Scan for the cell matching the given text and deliver its (X, Y) coordinate at center. 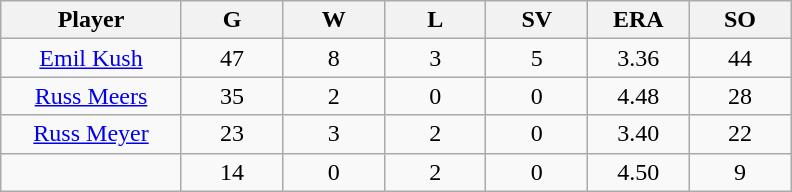
22 (740, 134)
4.50 (639, 172)
ERA (639, 20)
23 (232, 134)
SO (740, 20)
8 (334, 58)
Player (92, 20)
Russ Meers (92, 96)
3.40 (639, 134)
3.36 (639, 58)
Emil Kush (92, 58)
5 (537, 58)
4.48 (639, 96)
9 (740, 172)
Russ Meyer (92, 134)
SV (537, 20)
28 (740, 96)
44 (740, 58)
47 (232, 58)
G (232, 20)
14 (232, 172)
35 (232, 96)
L (435, 20)
W (334, 20)
